Detect which cell encompasses the target text, then output its (x, y) center coordinate. 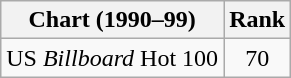
70 (258, 58)
US Billboard Hot 100 (112, 58)
Rank (258, 20)
Chart (1990–99) (112, 20)
